Output the [x, y] coordinate of the center of the cell containing the given text.  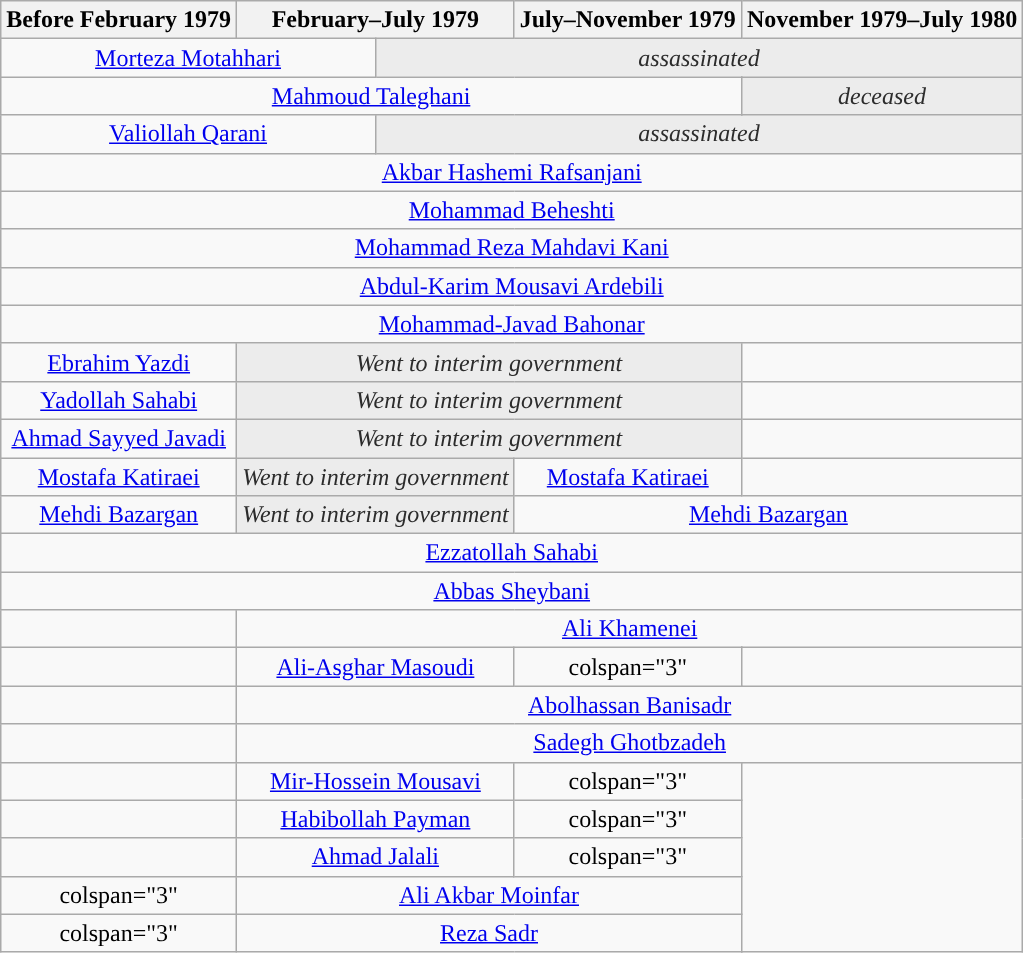
Mohammad Reza Mahdavi Kani [512, 248]
Habibollah Payman [376, 819]
Morteza Motahhari [188, 58]
Sadegh Ghotbzadeh [630, 743]
Mohammad-Javad Bahonar [512, 324]
Ali Khamenei [630, 629]
Akbar Hashemi Rafsanjani [512, 172]
Abdul-Karim Mousavi Ardebili [512, 286]
Before February 1979 [119, 20]
Ali Akbar Moinfar [490, 895]
Yadollah Sahabi [119, 400]
Mohammad Beheshti [512, 210]
Mahmoud Taleghani [372, 96]
Valiollah Qarani [188, 134]
Ezzatollah Sahabi [512, 553]
Abbas Sheybani [512, 591]
Ali-Asghar Masoudi [376, 667]
Mir-Hossein Mousavi [376, 781]
Ebrahim Yazdi [119, 362]
Ahmad Jalali [376, 857]
November 1979–July 1980 [882, 20]
Abolhassan Banisadr [630, 705]
February–July 1979 [376, 20]
Ahmad Sayyed Javadi [119, 438]
deceased [882, 96]
July–November 1979 [628, 20]
Reza Sadr [490, 933]
